Return [x, y] of the center of cell containing provided text 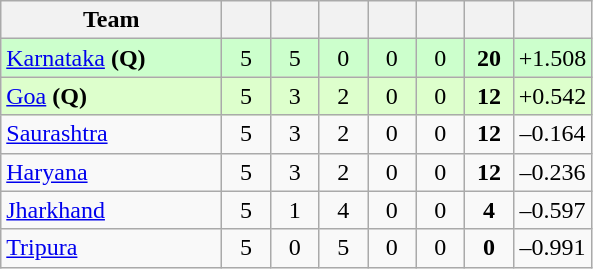
–0.236 [552, 172]
–0.597 [552, 210]
–0.991 [552, 248]
Jharkhand [112, 210]
–0.164 [552, 134]
Tripura [112, 248]
+0.542 [552, 96]
1 [294, 210]
Karnataka (Q) [112, 58]
20 [490, 58]
Goa (Q) [112, 96]
+1.508 [552, 58]
Team [112, 20]
Haryana [112, 172]
Saurashtra [112, 134]
